Extract the (x, y) coordinate from the center of the cell holding the provided text.  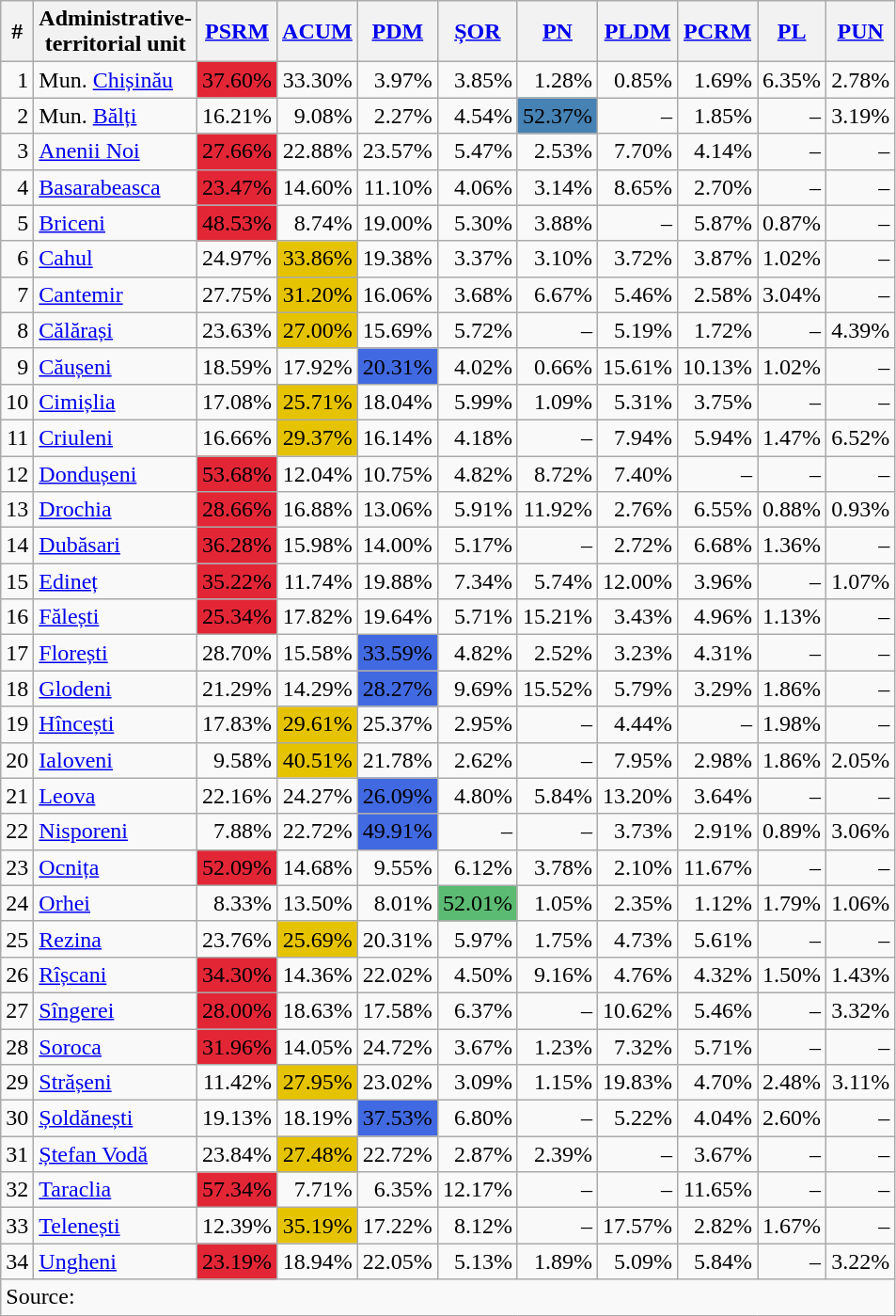
33 (17, 1226)
1.67% (792, 1226)
5.22% (637, 1118)
3.68% (478, 294)
33.59% (397, 653)
31 (17, 1154)
1.79% (792, 903)
11.92% (557, 510)
52.37% (557, 116)
19.88% (397, 581)
6.80% (478, 1118)
11.67% (718, 867)
5.17% (478, 546)
3.04% (792, 294)
29 (17, 1083)
25 (17, 939)
7.95% (637, 760)
18.04% (397, 402)
Orhei (116, 903)
2.58% (718, 294)
19.00% (397, 223)
28.66% (237, 510)
23.02% (397, 1083)
Nisporeni (116, 832)
34 (17, 1261)
0.66% (557, 366)
14.29% (318, 689)
ȘOR (478, 32)
32 (17, 1190)
Strășeni (116, 1083)
5.09% (637, 1261)
9.16% (557, 975)
1.47% (792, 437)
2.98% (718, 760)
11.65% (718, 1190)
3.22% (861, 1261)
3.88% (557, 223)
16.21% (237, 116)
31.96% (237, 1047)
23.84% (237, 1154)
15.69% (397, 330)
5.30% (478, 223)
13.50% (318, 903)
10.62% (637, 1010)
4.76% (637, 975)
2.53% (557, 151)
33.30% (318, 80)
14.36% (318, 975)
8.74% (318, 223)
0.89% (792, 832)
26 (17, 975)
4.54% (478, 116)
Ocnița (116, 867)
4.80% (478, 796)
11.42% (237, 1083)
3.75% (718, 402)
27.48% (318, 1154)
27.00% (318, 330)
18.94% (318, 1261)
Anenii Noi (116, 151)
25.34% (237, 617)
15.21% (557, 617)
14 (17, 546)
1.36% (792, 546)
22 (17, 832)
6.37% (478, 1010)
23 (17, 867)
23.19% (237, 1261)
14.68% (318, 867)
0.87% (792, 223)
15.58% (318, 653)
27.95% (318, 1083)
Rezina (116, 939)
16.66% (237, 437)
14.05% (318, 1047)
Administrative-territorial unit (116, 32)
17.58% (397, 1010)
27.66% (237, 151)
4.44% (637, 724)
7.34% (478, 581)
3.10% (557, 259)
2.95% (478, 724)
2.60% (792, 1118)
9.55% (397, 867)
4 (17, 187)
Fălești (116, 617)
7.32% (637, 1047)
24 (17, 903)
14.00% (397, 546)
3.37% (478, 259)
28 (17, 1047)
0.88% (792, 510)
19 (17, 724)
3.96% (718, 581)
52.09% (237, 867)
16 (17, 617)
31.20% (318, 294)
4.18% (478, 437)
17.92% (318, 366)
1.12% (718, 903)
2 (17, 116)
8.33% (237, 903)
10.13% (718, 366)
17 (17, 653)
2.35% (637, 903)
1.07% (861, 581)
7.94% (637, 437)
Soroca (116, 1047)
Cantemir (116, 294)
25.69% (318, 939)
26.09% (397, 796)
9.69% (478, 689)
4.32% (718, 975)
18.63% (318, 1010)
17.57% (637, 1226)
22.02% (397, 975)
5.94% (718, 437)
1.98% (792, 724)
4.06% (478, 187)
19.38% (397, 259)
11.10% (397, 187)
PSRM (237, 32)
23.76% (237, 939)
6 (17, 259)
29.61% (318, 724)
14.60% (318, 187)
35.19% (318, 1226)
5.13% (478, 1261)
5.31% (637, 402)
Criuleni (116, 437)
Florești (116, 653)
37.53% (397, 1118)
3.32% (861, 1010)
19.13% (237, 1118)
22.16% (237, 796)
11.74% (318, 581)
4.14% (718, 151)
Basarabeasca (116, 187)
PL (792, 32)
35.22% (237, 581)
27.75% (237, 294)
6.55% (718, 510)
3.97% (397, 80)
Dubăsari (116, 546)
5.47% (478, 151)
4.96% (718, 617)
Cimișlia (116, 402)
11 (17, 437)
2.62% (478, 760)
Șoldănești (116, 1118)
3 (17, 151)
9.58% (237, 760)
15.61% (637, 366)
12 (17, 473)
33.86% (318, 259)
PUN (861, 32)
23.63% (237, 330)
PLDM (637, 32)
3.11% (861, 1083)
28.70% (237, 653)
21 (17, 796)
16.88% (318, 510)
PDM (397, 32)
2.39% (557, 1154)
Ungheni (116, 1261)
9.08% (318, 116)
4.70% (718, 1083)
Călărași (116, 330)
3.73% (637, 832)
5.97% (478, 939)
7.71% (318, 1190)
49.91% (397, 832)
Telenești (116, 1226)
2.72% (637, 546)
15.98% (318, 546)
Mun. Chișinău (116, 80)
22.05% (397, 1261)
10 (17, 402)
ACUM (318, 32)
Briceni (116, 223)
2.87% (478, 1154)
3.14% (557, 187)
4.31% (718, 653)
2.91% (718, 832)
7.88% (237, 832)
1.72% (718, 330)
5.61% (718, 939)
Hîncești (116, 724)
23.57% (397, 151)
24.72% (397, 1047)
2.78% (861, 80)
Ialoveni (116, 760)
3.23% (637, 653)
2.48% (792, 1083)
21.78% (397, 760)
4.73% (637, 939)
17.82% (318, 617)
Taraclia (116, 1190)
7.40% (637, 473)
24.97% (237, 259)
52.01% (478, 903)
25.37% (397, 724)
6.52% (861, 437)
30 (17, 1118)
53.68% (237, 473)
1.28% (557, 80)
2.10% (637, 867)
12.17% (478, 1190)
17.08% (237, 402)
5.74% (557, 581)
Dondușeni (116, 473)
3.06% (861, 832)
19.83% (637, 1083)
5.19% (637, 330)
0.93% (861, 510)
12.00% (637, 581)
1.50% (792, 975)
16.14% (397, 437)
2.05% (861, 760)
# (17, 32)
1.89% (557, 1261)
17.83% (237, 724)
28.00% (237, 1010)
0.85% (637, 80)
3.19% (861, 116)
4.50% (478, 975)
PN (557, 32)
15.52% (557, 689)
29.37% (318, 437)
1.85% (718, 116)
25.71% (318, 402)
3.29% (718, 689)
27 (17, 1010)
1.13% (792, 617)
40.51% (318, 760)
34.30% (237, 975)
Drochia (116, 510)
23.47% (237, 187)
6.68% (718, 546)
3.85% (478, 80)
2.76% (637, 510)
Cahul (116, 259)
2.70% (718, 187)
9 (17, 366)
1.75% (557, 939)
21.29% (237, 689)
18.19% (318, 1118)
17.22% (397, 1226)
3.43% (637, 617)
1.69% (718, 80)
1.06% (861, 903)
4.04% (718, 1118)
2.27% (397, 116)
Edineț (116, 581)
1.15% (557, 1083)
15 (17, 581)
12.04% (318, 473)
Glodeni (116, 689)
16.06% (397, 294)
4.02% (478, 366)
28.27% (397, 689)
Mun. Bălți (116, 116)
5 (17, 223)
8.65% (637, 187)
5.99% (478, 402)
1.23% (557, 1047)
3.64% (718, 796)
24.27% (318, 796)
8.72% (557, 473)
18.59% (237, 366)
37.60% (237, 80)
8.01% (397, 903)
1.05% (557, 903)
PCRM (718, 32)
Sîngerei (116, 1010)
6.67% (557, 294)
5.87% (718, 223)
5.72% (478, 330)
22.88% (318, 151)
7.70% (637, 151)
36.28% (237, 546)
20 (17, 760)
8 (17, 330)
3.78% (557, 867)
8.12% (478, 1226)
3.09% (478, 1083)
Source: (448, 1297)
Căușeni (116, 366)
2.82% (718, 1226)
12.39% (237, 1226)
5.91% (478, 510)
1.09% (557, 402)
3.72% (637, 259)
Leova (116, 796)
18 (17, 689)
Rîșcani (116, 975)
10.75% (397, 473)
4.39% (861, 330)
2.52% (557, 653)
7 (17, 294)
13 (17, 510)
57.34% (237, 1190)
48.53% (237, 223)
3.87% (718, 259)
13.20% (637, 796)
1 (17, 80)
13.06% (397, 510)
19.64% (397, 617)
1.43% (861, 975)
5.79% (637, 689)
Ștefan Vodă (116, 1154)
6.12% (478, 867)
